Determine the (X, Y) coordinate at the center of the cell enclosing the given text.  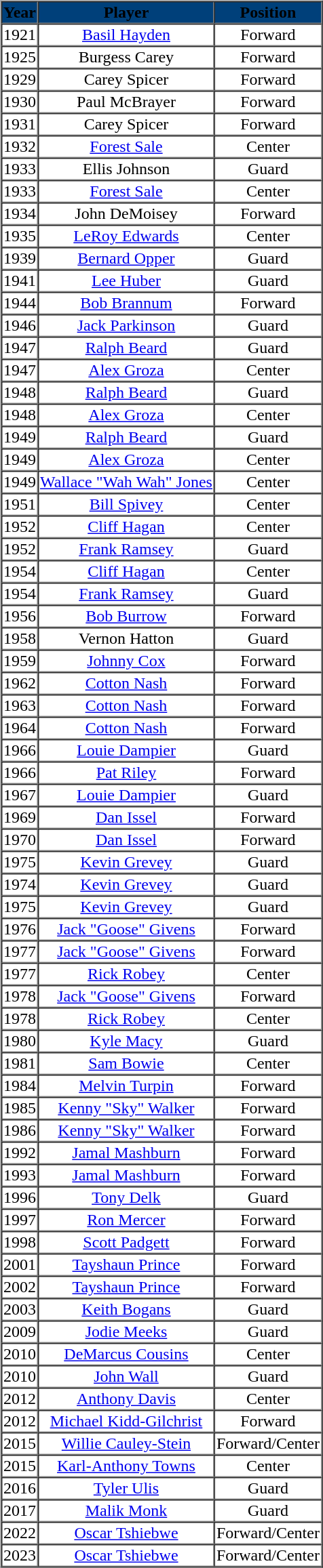
2009 (20, 1332)
1934 (20, 214)
1993 (20, 1175)
Bob Brannum (126, 304)
Johnny Cox (126, 661)
Paul McBrayer (126, 102)
1932 (20, 146)
Jack Parkinson (126, 325)
LeRoy Edwards (126, 236)
1970 (20, 840)
Basil Hayden (126, 35)
Malik Monk (126, 1511)
Anthony Davis (126, 1399)
1951 (20, 504)
1984 (20, 1086)
Karl-Anthony Towns (126, 1466)
1992 (20, 1153)
2016 (20, 1488)
1974 (20, 885)
1941 (20, 281)
2022 (20, 1533)
Michael Kidd-Gilchrist (126, 1422)
Sam Bowie (126, 1064)
Kyle Macy (126, 1041)
Burgess Carey (126, 57)
2003 (20, 1309)
1959 (20, 661)
1998 (20, 1243)
Year (20, 12)
1935 (20, 236)
1946 (20, 325)
2001 (20, 1264)
Pat Riley (126, 772)
Bob Burrow (126, 617)
John DeMoisey (126, 214)
1962 (20, 683)
1963 (20, 706)
1958 (20, 638)
1981 (20, 1064)
Position (268, 12)
1939 (20, 259)
1925 (20, 57)
1980 (20, 1041)
2023 (20, 1556)
Player (126, 12)
Tony Delk (126, 1198)
Bernard Opper (126, 259)
1976 (20, 930)
DeMarcus Cousins (126, 1354)
Willie Cauley-Stein (126, 1443)
1956 (20, 617)
Tyler Ulis (126, 1488)
Lee Huber (126, 281)
1964 (20, 728)
2017 (20, 1511)
Melvin Turpin (126, 1086)
Bill Spivey (126, 504)
1930 (20, 102)
1986 (20, 1130)
1929 (20, 80)
Keith Bogans (126, 1309)
1921 (20, 35)
John Wall (126, 1377)
Wallace "Wah Wah" Jones (126, 482)
Scott Padgett (126, 1243)
1944 (20, 304)
Ellis Johnson (126, 169)
1969 (20, 817)
Vernon Hatton (126, 638)
1996 (20, 1198)
1985 (20, 1109)
1967 (20, 796)
2002 (20, 1287)
1997 (20, 1220)
1931 (20, 125)
Jodie Meeks (126, 1332)
Ron Mercer (126, 1220)
